Return the (x, y) coordinate for the center point of the cell that contains the specified text.  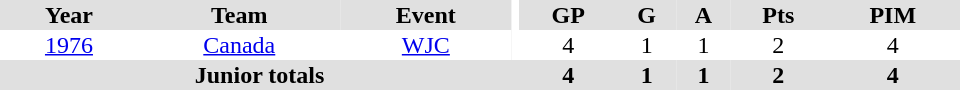
Canada (240, 45)
G (646, 15)
GP (568, 15)
Team (240, 15)
A (704, 15)
Event (426, 15)
PIM (893, 15)
Year (69, 15)
WJC (426, 45)
Junior totals (260, 75)
1976 (69, 45)
Pts (778, 15)
